Output the (x, y) coordinate of the center of the cell containing the given text.  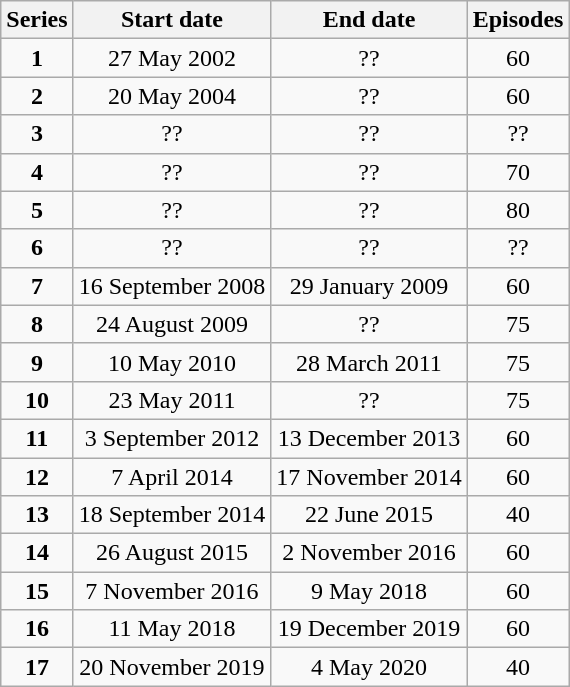
10 May 2010 (172, 362)
End date (369, 20)
16 (37, 629)
17 November 2014 (369, 477)
13 December 2013 (369, 438)
11 (37, 438)
Series (37, 20)
12 (37, 477)
10 (37, 400)
4 (37, 172)
3 (37, 134)
2 November 2016 (369, 553)
9 (37, 362)
5 (37, 210)
1 (37, 58)
26 August 2015 (172, 553)
27 May 2002 (172, 58)
Episodes (518, 20)
15 (37, 591)
80 (518, 210)
14 (37, 553)
8 (37, 324)
20 November 2019 (172, 667)
23 May 2011 (172, 400)
Start date (172, 20)
13 (37, 515)
20 May 2004 (172, 96)
7 November 2016 (172, 591)
19 December 2019 (369, 629)
7 April 2014 (172, 477)
11 May 2018 (172, 629)
9 May 2018 (369, 591)
24 August 2009 (172, 324)
7 (37, 286)
70 (518, 172)
29 January 2009 (369, 286)
16 September 2008 (172, 286)
3 September 2012 (172, 438)
2 (37, 96)
17 (37, 667)
6 (37, 248)
28 March 2011 (369, 362)
22 June 2015 (369, 515)
18 September 2014 (172, 515)
4 May 2020 (369, 667)
